Provide the [x, y] coordinate of the cell's center where the given text is located.  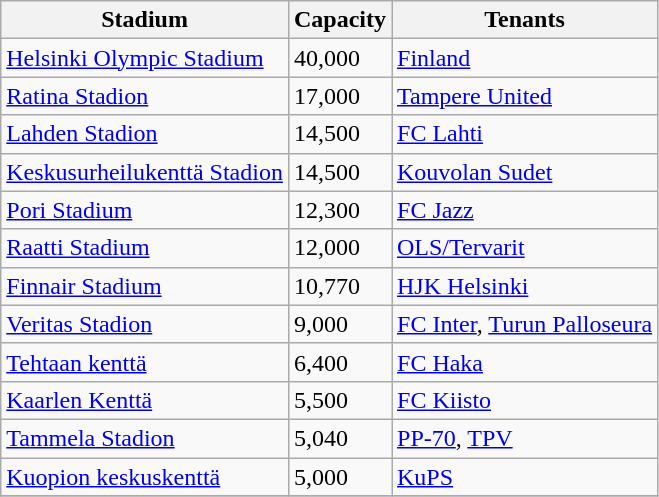
Veritas Stadion [145, 324]
Lahden Stadion [145, 134]
Ratina Stadion [145, 96]
12,300 [340, 210]
Keskusurheilukenttä Stadion [145, 172]
Finland [525, 58]
FC Jazz [525, 210]
5,040 [340, 438]
Kuopion keskuskenttä [145, 477]
Tampere United [525, 96]
FC Inter, Turun Palloseura [525, 324]
17,000 [340, 96]
Stadium [145, 20]
Tammela Stadion [145, 438]
9,000 [340, 324]
HJK Helsinki [525, 286]
10,770 [340, 286]
KuPS [525, 477]
Finnair Stadium [145, 286]
Tenants [525, 20]
FC Haka [525, 362]
Kaarlen Kenttä [145, 400]
Raatti Stadium [145, 248]
FC Kiisto [525, 400]
PP-70, TPV [525, 438]
12,000 [340, 248]
Kouvolan Sudet [525, 172]
Pori Stadium [145, 210]
FC Lahti [525, 134]
40,000 [340, 58]
5,000 [340, 477]
OLS/Tervarit [525, 248]
Capacity [340, 20]
Tehtaan kenttä [145, 362]
5,500 [340, 400]
6,400 [340, 362]
Helsinki Olympic Stadium [145, 58]
